Return [X, Y] of the center of cell containing provided text 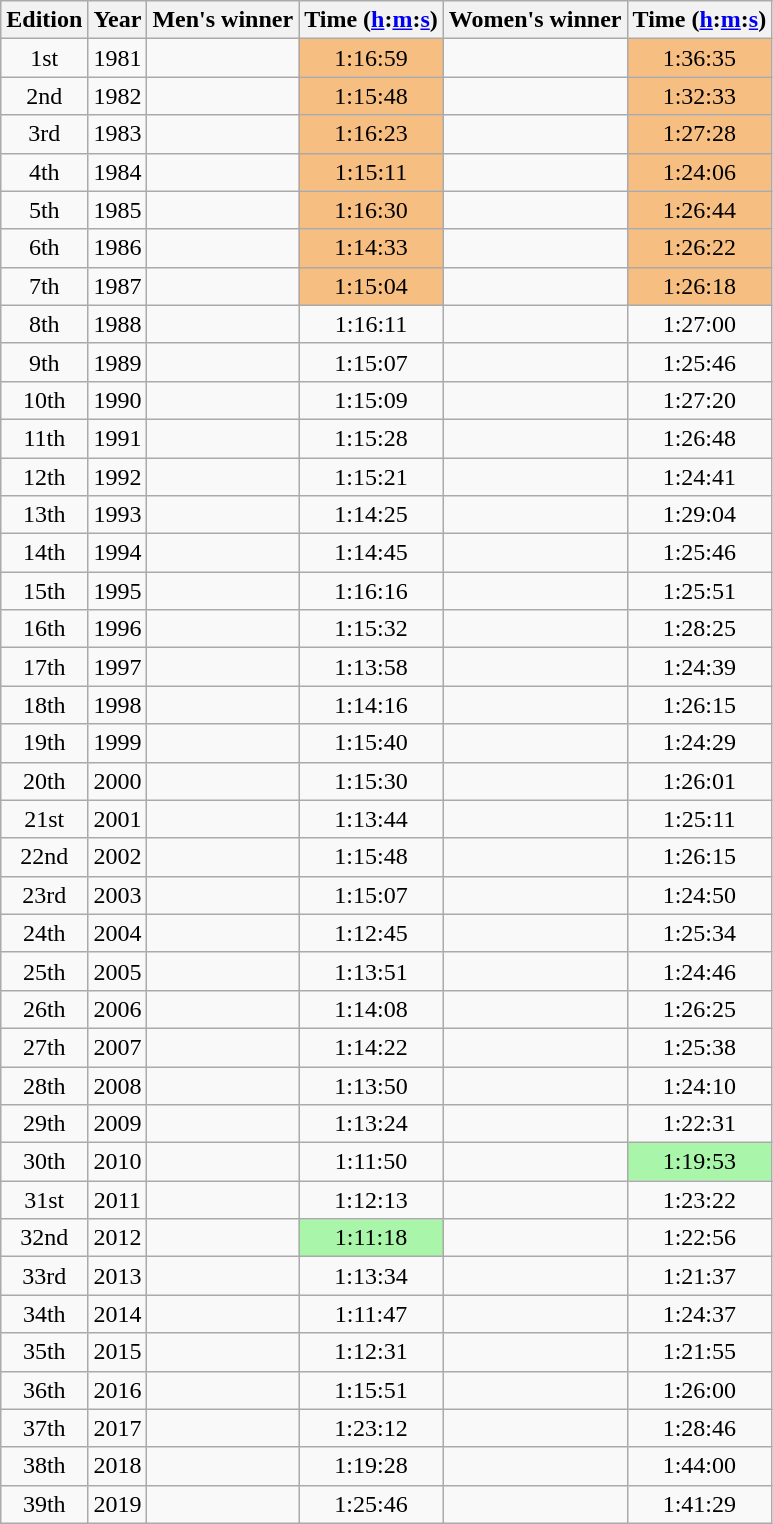
2010 [118, 1162]
1:15:21 [372, 477]
12th [44, 477]
1:14:08 [372, 1009]
2017 [118, 1428]
1:25:51 [700, 591]
1:13:58 [372, 667]
1991 [118, 438]
1:27:20 [700, 400]
1:24:50 [700, 895]
9th [44, 362]
Edition [44, 20]
1985 [118, 210]
13th [44, 515]
20th [44, 781]
1990 [118, 400]
1:27:28 [700, 134]
1997 [118, 667]
1:41:29 [700, 1504]
1:26:48 [700, 438]
1:36:35 [700, 58]
2008 [118, 1085]
1:25:11 [700, 819]
1:24:10 [700, 1085]
38th [44, 1466]
1:24:41 [700, 477]
1:24:37 [700, 1314]
1982 [118, 96]
1:15:32 [372, 629]
37th [44, 1428]
1:14:16 [372, 705]
1:27:00 [700, 324]
1:25:34 [700, 933]
26th [44, 1009]
1984 [118, 172]
1:26:00 [700, 1390]
15th [44, 591]
1:14:33 [372, 248]
31st [44, 1200]
1:12:13 [372, 1200]
1:11:47 [372, 1314]
2002 [118, 857]
1:26:25 [700, 1009]
1:13:34 [372, 1276]
2011 [118, 1200]
1:15:51 [372, 1390]
2019 [118, 1504]
2014 [118, 1314]
1993 [118, 515]
1:32:33 [700, 96]
1:21:37 [700, 1276]
1:19:53 [700, 1162]
4th [44, 172]
35th [44, 1352]
25th [44, 971]
2001 [118, 819]
1:14:22 [372, 1047]
18th [44, 705]
1:25:38 [700, 1047]
1:12:45 [372, 933]
1:26:44 [700, 210]
1:15:09 [372, 400]
3rd [44, 134]
1:15:40 [372, 743]
1:16:23 [372, 134]
Men's winner [223, 20]
28th [44, 1085]
1:12:31 [372, 1352]
1:28:25 [700, 629]
1:13:44 [372, 819]
1:24:39 [700, 667]
1:28:46 [700, 1428]
1:24:46 [700, 971]
2005 [118, 971]
2003 [118, 895]
19th [44, 743]
10th [44, 400]
22nd [44, 857]
1983 [118, 134]
1:13:24 [372, 1124]
1:26:22 [700, 248]
2015 [118, 1352]
36th [44, 1390]
1:15:30 [372, 781]
1996 [118, 629]
1:15:28 [372, 438]
1:44:00 [700, 1466]
2nd [44, 96]
39th [44, 1504]
33rd [44, 1276]
1:26:01 [700, 781]
1:16:59 [372, 58]
1994 [118, 553]
17th [44, 667]
1992 [118, 477]
1:15:11 [372, 172]
1:16:11 [372, 324]
29th [44, 1124]
1981 [118, 58]
21st [44, 819]
1:16:30 [372, 210]
16th [44, 629]
1:11:50 [372, 1162]
2006 [118, 1009]
34th [44, 1314]
1:23:12 [372, 1428]
1:21:55 [700, 1352]
27th [44, 1047]
1989 [118, 362]
1:15:04 [372, 286]
1988 [118, 324]
2009 [118, 1124]
30th [44, 1162]
1st [44, 58]
2007 [118, 1047]
2018 [118, 1466]
1:14:25 [372, 515]
1:24:06 [700, 172]
1:16:16 [372, 591]
2016 [118, 1390]
11th [44, 438]
7th [44, 286]
5th [44, 210]
23rd [44, 895]
1:22:56 [700, 1238]
1:22:31 [700, 1124]
1:24:29 [700, 743]
1:11:18 [372, 1238]
8th [44, 324]
1986 [118, 248]
Women's winner [535, 20]
1:14:45 [372, 553]
2000 [118, 781]
1:13:50 [372, 1085]
Year [118, 20]
1998 [118, 705]
2012 [118, 1238]
1999 [118, 743]
1995 [118, 591]
14th [44, 553]
2004 [118, 933]
1:13:51 [372, 971]
1:23:22 [700, 1200]
1:19:28 [372, 1466]
2013 [118, 1276]
1:26:18 [700, 286]
1:29:04 [700, 515]
6th [44, 248]
32nd [44, 1238]
1987 [118, 286]
24th [44, 933]
